Search for the cell housing the specified text and yield its (X, Y) center coordinate. 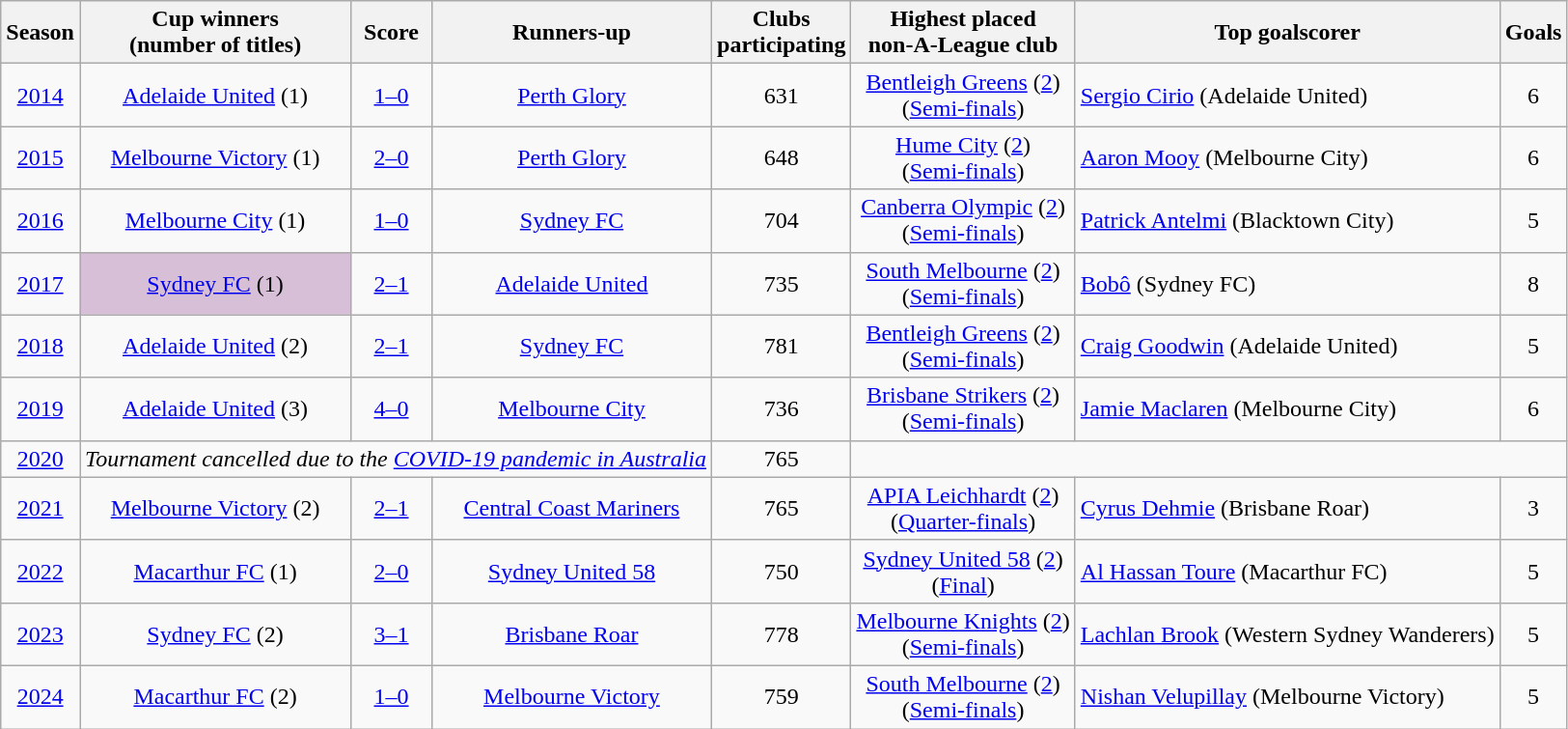
Sydney United 58 (2)(Final) (963, 572)
Melbourne Victory (571, 697)
3 (1533, 508)
Clubsparticipating (782, 33)
2017 (41, 284)
Macarthur FC (1) (214, 572)
Cyrus Dehmie (Brisbane Roar) (1287, 508)
Score (392, 33)
Melbourne Victory (1) (214, 158)
Sydney FC (1) (214, 284)
2023 (41, 633)
2016 (41, 220)
4–0 (392, 409)
Al Hassan Toure (Macarthur FC) (1287, 572)
Lachlan Brook (Western Sydney Wanderers) (1287, 633)
3–1 (392, 633)
Melbourne Victory (2) (214, 508)
Brisbane Strikers (2)(Semi-finals) (963, 409)
Highest placednon-A-League club (963, 33)
Patrick Antelmi (Blacktown City) (1287, 220)
Adelaide United (2) (214, 346)
735 (782, 284)
2020 (41, 459)
2018 (41, 346)
Jamie Maclaren (Melbourne City) (1287, 409)
Melbourne City (1) (214, 220)
APIA Leichhardt (2)(Quarter-finals) (963, 508)
Adelaide United (571, 284)
Melbourne City (571, 409)
2021 (41, 508)
Brisbane Roar (571, 633)
Central Coast Mariners (571, 508)
759 (782, 697)
Sergio Cirio (Adelaide United) (1287, 95)
Goals (1533, 33)
704 (782, 220)
2019 (41, 409)
Sydney FC (2) (214, 633)
Canberra Olympic (2)(Semi-finals) (963, 220)
778 (782, 633)
Nishan Velupillay (Melbourne Victory) (1287, 697)
Melbourne Knights (2)(Semi-finals) (963, 633)
Macarthur FC (2) (214, 697)
Hume City (2)(Semi-finals) (963, 158)
Runners-up (571, 33)
Adelaide United (1) (214, 95)
2014 (41, 95)
Tournament cancelled due to the COVID-19 pandemic in Australia (396, 459)
Sydney United 58 (571, 572)
Season (41, 33)
781 (782, 346)
648 (782, 158)
631 (782, 95)
2022 (41, 572)
Bobô (Sydney FC) (1287, 284)
750 (782, 572)
Adelaide United (3) (214, 409)
8 (1533, 284)
736 (782, 409)
Cup winners(number of titles) (214, 33)
Aaron Mooy (Melbourne City) (1287, 158)
2024 (41, 697)
Top goalscorer (1287, 33)
Craig Goodwin (Adelaide United) (1287, 346)
2015 (41, 158)
